Provide the [x, y] coordinate of the cell's center where the given text is located.  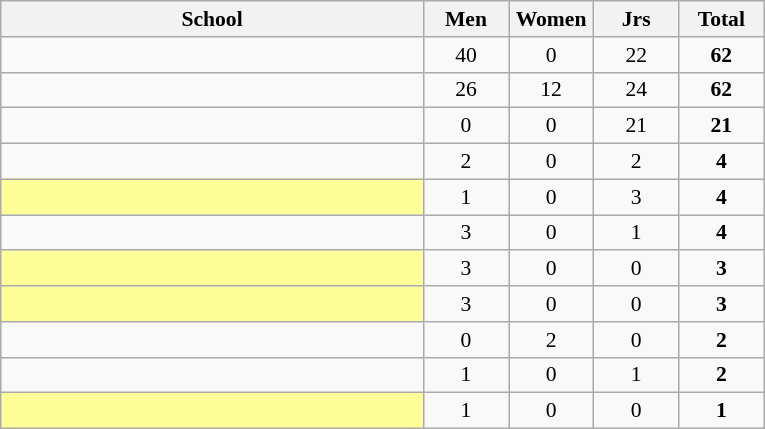
40 [466, 55]
22 [636, 55]
24 [636, 90]
26 [466, 90]
Total [722, 19]
12 [550, 90]
Women [550, 19]
Jrs [636, 19]
School [212, 19]
Men [466, 19]
